Scan for the cell matching the given text and deliver its (X, Y) coordinate at center. 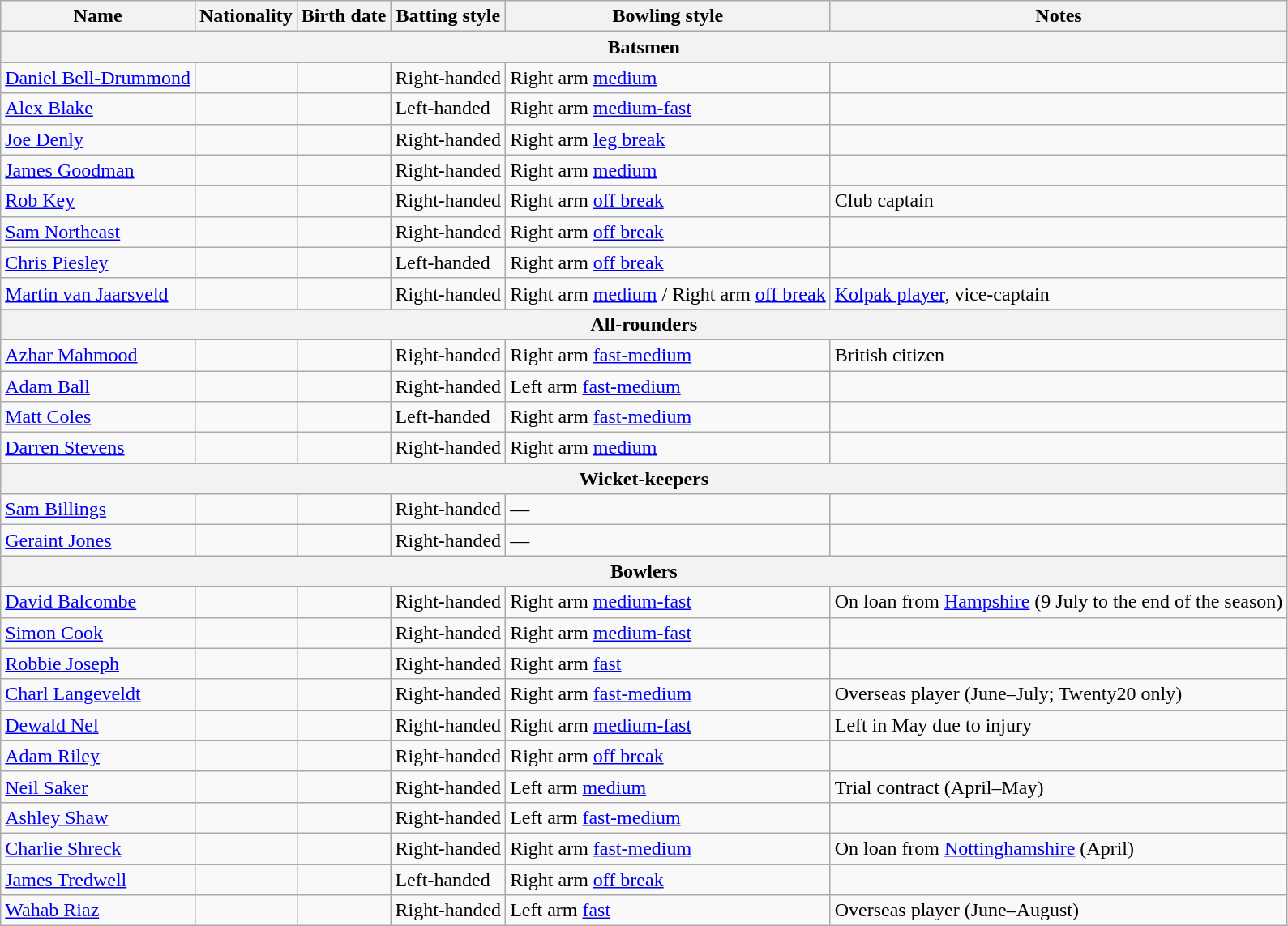
Club captain (1059, 201)
On loan from Nottinghamshire (April) (1059, 848)
Batsmen (644, 47)
Bowlers (644, 571)
Simon Cook (98, 633)
Rob Key (98, 201)
Bowling style (668, 16)
Chris Piesley (98, 262)
Kolpak player, vice-captain (1059, 293)
Adam Ball (98, 386)
Neil Saker (98, 787)
Charlie Shreck (98, 848)
Sam Northeast (98, 232)
Matt Coles (98, 417)
Darren Stevens (98, 448)
Left arm fast (668, 911)
Alex Blake (98, 109)
David Balcombe (98, 602)
Dewald Nel (98, 725)
Left arm medium (668, 787)
Charl Langeveldt (98, 694)
On loan from Hampshire (9 July to the end of the season) (1059, 602)
Name (98, 16)
Nationality (246, 16)
Ashley Shaw (98, 817)
Notes (1059, 16)
All-rounders (644, 324)
Right arm fast (668, 664)
Left in May due to injury (1059, 725)
Birth date (344, 16)
Trial contract (April–May) (1059, 787)
Geraint Jones (98, 540)
Sam Billings (98, 510)
Robbie Joseph (98, 664)
Joe Denly (98, 139)
Overseas player (June–August) (1059, 911)
Batting style (448, 16)
Right arm leg break (668, 139)
Right arm medium / Right arm off break (668, 293)
Daniel Bell-Drummond (98, 78)
Adam Riley (98, 756)
Martin van Jaarsveld (98, 293)
Wicket-keepers (644, 479)
James Goodman (98, 170)
British citizen (1059, 355)
Overseas player (June–July; Twenty20 only) (1059, 694)
Wahab Riaz (98, 911)
James Tredwell (98, 879)
Azhar Mahmood (98, 355)
